From the cell containing the given text, extract its center point as (x, y) coordinate. 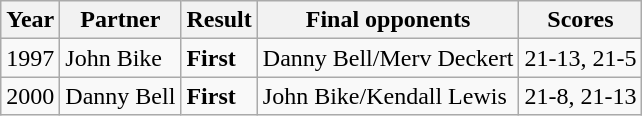
Year (30, 20)
Final opponents (388, 20)
Danny Bell/Merv Deckert (388, 58)
Danny Bell (120, 96)
Scores (580, 20)
1997 (30, 58)
John Bike (120, 58)
21-8, 21-13 (580, 96)
21-13, 21-5 (580, 58)
Partner (120, 20)
Result (219, 20)
John Bike/Kendall Lewis (388, 96)
2000 (30, 96)
